Output the (X, Y) coordinate of the center of the cell containing the given text.  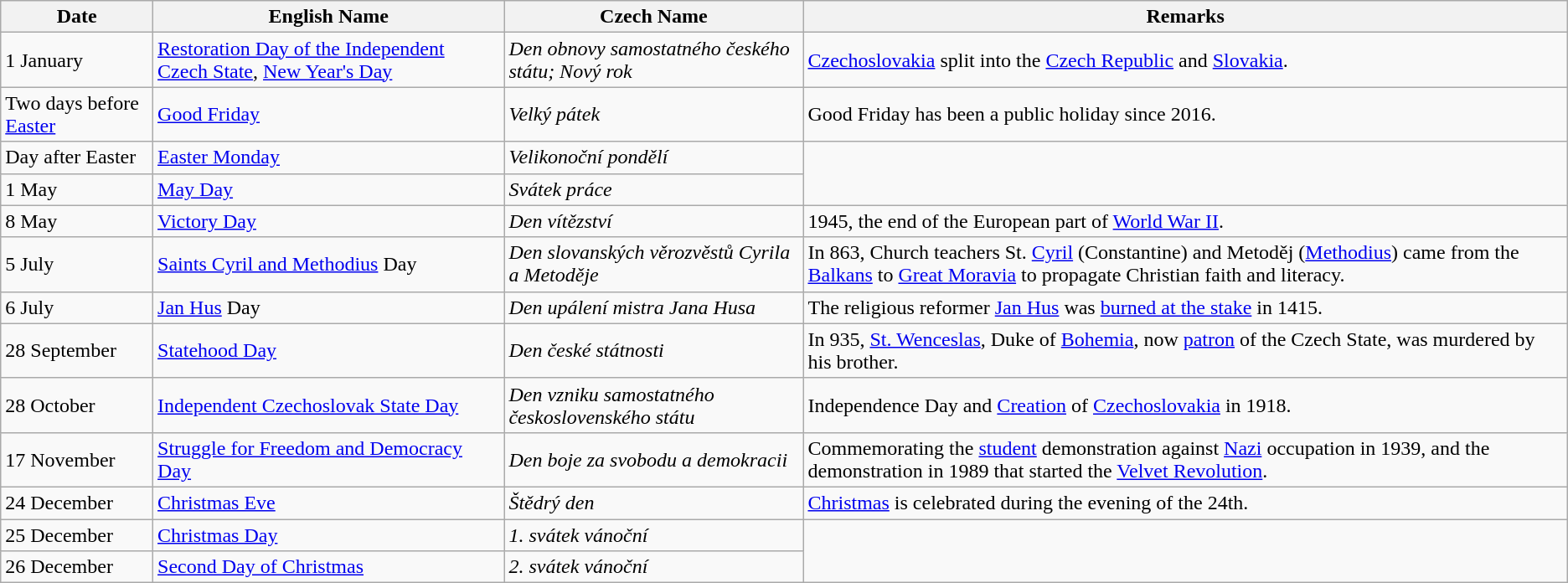
May Day (328, 189)
Velký pátek (653, 114)
24 December (77, 503)
1 May (77, 189)
Day after Easter (77, 157)
Den slovanských věrozvěstů Cyrila a Metoděje (653, 265)
26 December (77, 567)
6 July (77, 307)
Christmas is celebrated during the evening of the 24th. (1185, 503)
Independent Czechoslovak State Day (328, 405)
Den české státnosti (653, 350)
1945, the end of the European part of World War II. (1185, 221)
Remarks (1185, 17)
English Name (328, 17)
28 October (77, 405)
Czech Name (653, 17)
Statehood Day (328, 350)
Saints Cyril and Methodius Day (328, 265)
Independence Day and Creation of Czechoslovakia in 1918. (1185, 405)
Velikonoční pondělí (653, 157)
Christmas Eve (328, 503)
8 May (77, 221)
Date (77, 17)
Czechoslovakia split into the Czech Republic and Slovakia. (1185, 60)
Den vzniku samostatného československého státu (653, 405)
Den boje za svobodu a demokracii (653, 459)
Den obnovy samostatného českého státu; Nový rok (653, 60)
Easter Monday (328, 157)
Restoration Day of the Independent Czech State, New Year's Day (328, 60)
Den upálení mistra Jana Husa (653, 307)
Jan Hus Day (328, 307)
17 November (77, 459)
The religious reformer Jan Hus was burned at the stake in 1415. (1185, 307)
Good Friday has been a public holiday since 2016. (1185, 114)
Second Day of Christmas (328, 567)
Den vítězství (653, 221)
1 January (77, 60)
5 July (77, 265)
Struggle for Freedom and Democracy Day (328, 459)
Svátek práce (653, 189)
Štědrý den (653, 503)
28 September (77, 350)
Commemorating the student demonstration against Nazi occupation in 1939, and the demonstration in 1989 that started the Velvet Revolution. (1185, 459)
Victory Day (328, 221)
Two days before Easter (77, 114)
Good Friday (328, 114)
2. svátek vánoční (653, 567)
In 935, St. Wenceslas, Duke of Bohemia, now patron of the Czech State, was murdered by his brother. (1185, 350)
25 December (77, 535)
Christmas Day (328, 535)
1. svátek vánoční (653, 535)
